Output the [X, Y] coordinate of the center of the cell containing the given text.  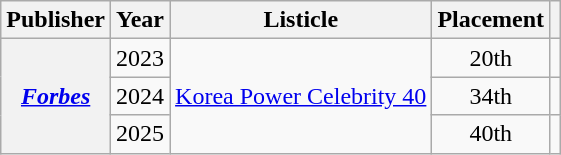
2025 [140, 134]
Listicle [301, 20]
Korea Power Celebrity 40 [301, 96]
Publisher [56, 20]
40th [491, 134]
2023 [140, 58]
Forbes [56, 96]
2024 [140, 96]
20th [491, 58]
34th [491, 96]
Placement [491, 20]
Year [140, 20]
